Determine the (X, Y) coordinate at the center of the cell enclosing the given text.  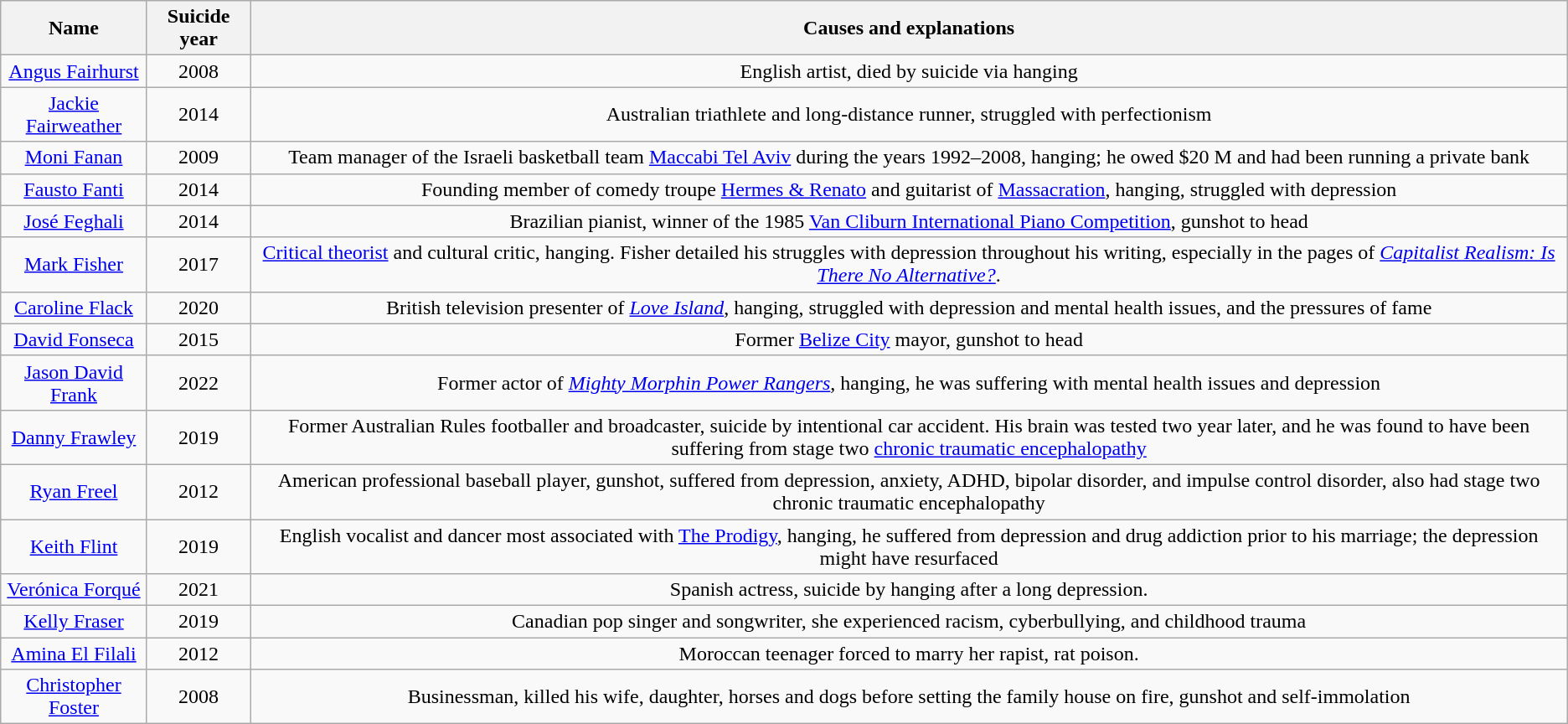
Team manager of the Israeli basketball team Maccabi Tel Aviv during the years 1992–2008, hanging; he owed $20 M and had been running a private bank (909, 158)
2017 (199, 265)
Jason David Frank (74, 382)
Moni Fanan (74, 158)
2022 (199, 382)
Danny Frawley (74, 437)
British television presenter of Love Island, hanging, struggled with depression and mental health issues, and the pressures of fame (909, 308)
2021 (199, 590)
Name (74, 28)
José Feghali (74, 221)
David Fonseca (74, 339)
Keith Flint (74, 546)
Jackie Fairweather (74, 114)
Kelly Fraser (74, 622)
Caroline Flack (74, 308)
Former actor of Mighty Morphin Power Rangers, hanging, he was suffering with mental health issues and depression (909, 382)
Causes and explanations (909, 28)
Spanish actress, suicide by hanging after a long depression. (909, 590)
Founding member of comedy troupe Hermes & Renato and guitarist of Massacration, hanging, struggled with depression (909, 189)
Mark Fisher (74, 265)
Verónica Forqué (74, 590)
2009 (199, 158)
Australian triathlete and long-distance runner, struggled with perfectionism (909, 114)
Former Belize City mayor, gunshot to head (909, 339)
Angus Fairhurst (74, 71)
Amina El Filali (74, 654)
Suicide year (199, 28)
Ryan Freel (74, 491)
English artist, died by suicide via hanging (909, 71)
2020 (199, 308)
Moroccan teenager forced to marry her rapist, rat poison. (909, 654)
Businessman, killed his wife, daughter, horses and dogs before setting the family house on fire, gunshot and self-immolation (909, 697)
Fausto Fanti (74, 189)
Canadian pop singer and songwriter, she experienced racism, cyberbullying, and childhood trauma (909, 622)
Brazilian pianist, winner of the 1985 Van Cliburn International Piano Competition, gunshot to head (909, 221)
Christopher Foster (74, 697)
2015 (199, 339)
